Detect which cell encompasses the target text, then output its [X, Y] center coordinate. 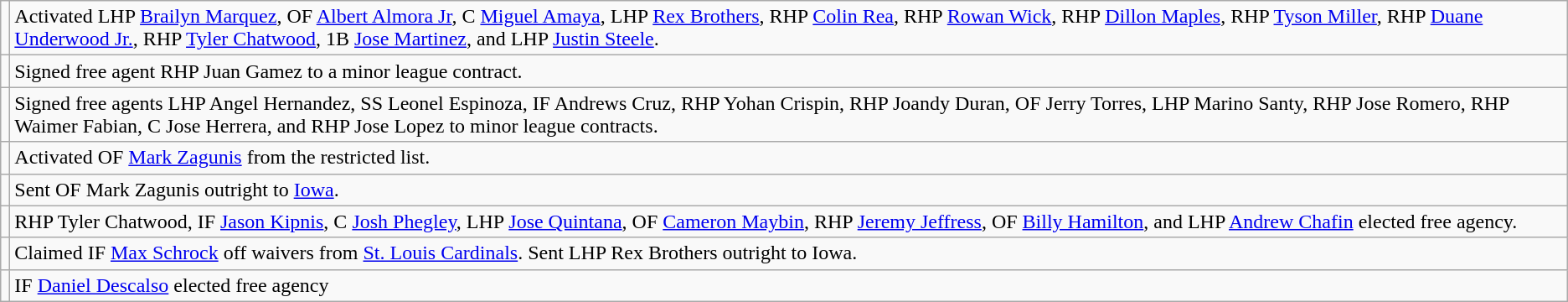
IF Daniel Descalso elected free agency [789, 285]
Activated OF Mark Zagunis from the restricted list. [789, 158]
Claimed IF Max Schrock off waivers from St. Louis Cardinals. Sent LHP Rex Brothers outright to Iowa. [789, 253]
Sent OF Mark Zagunis outright to Iowa. [789, 190]
Signed free agent RHP Juan Gamez to a minor league contract. [789, 71]
